Search for the cell housing the specified text and yield its (X, Y) center coordinate. 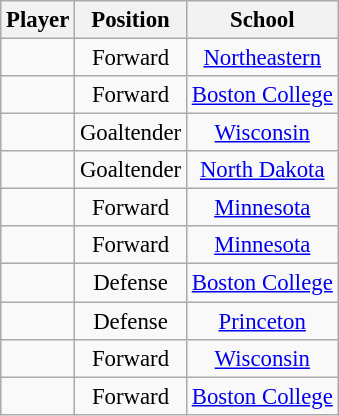
North Dakota (262, 170)
Princeton (262, 321)
School (262, 20)
Northeastern (262, 58)
Position (131, 20)
Player (38, 20)
